Search for the cell housing the specified text and yield its (X, Y) center coordinate. 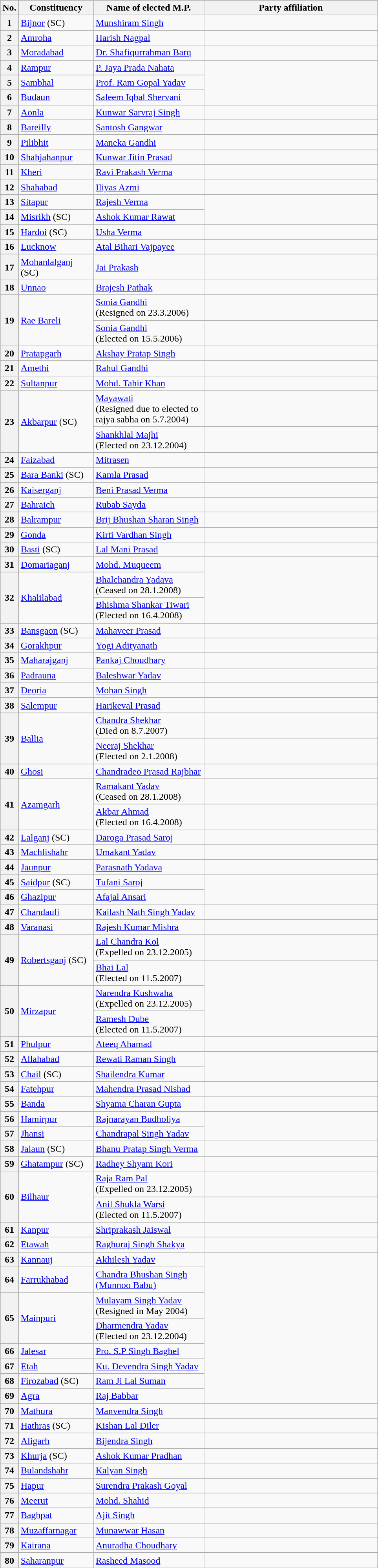
Mainpuri (56, 1318)
42 (9, 837)
Hapur (56, 1486)
Sonia Gandhi(Resigned on 23.3.2006) (148, 308)
36 (9, 675)
55 (9, 1104)
Brij Bhushan Sharan Singh (148, 520)
Saharanpur (56, 1560)
Lal Chandra Kol(Expelled on 23.12.2005) (148, 947)
Chail (SC) (56, 1074)
59 (9, 1164)
Ku. Devendra Singh Yadav (148, 1366)
Bijnor (SC) (56, 23)
Padrauna (56, 675)
Akbarpur (SC) (56, 422)
Chandrapal Singh Yadav (148, 1134)
Brajesh Pathak (148, 287)
Kunwar Sarvraj Singh (148, 112)
Bhai Lal(Elected on 11.5.2007) (148, 973)
Afajal Ansari (148, 897)
Lucknow (56, 247)
21 (9, 368)
Constituency (56, 8)
Banda (56, 1104)
Santosh Gangwar (148, 127)
Dharmendra Yadav(Elected on 23.12.2004) (148, 1331)
Kairana (56, 1545)
27 (9, 505)
69 (9, 1396)
Mayawati(Resigned due to elected to rajya sabha on 5.7.2004) (148, 409)
Kanpur (56, 1230)
Neeraj Shekhar(Elected on 2.1.2008) (148, 751)
57 (9, 1134)
62 (9, 1245)
66 (9, 1351)
Saleem Iqbal Shervani (148, 97)
Domariaganj (56, 565)
P. Jaya Prada Nahata (148, 68)
43 (9, 852)
32 (9, 598)
39 (9, 738)
71 (9, 1426)
23 (9, 422)
47 (9, 912)
Mohd. Shahid (148, 1500)
Raja Ram Pal(Expelled on 23.12.2005) (148, 1184)
Bilhaur (56, 1197)
Pratapgarh (56, 353)
Machlishahr (56, 852)
Raj Babbar (148, 1396)
Ballia (56, 738)
Rae Bareli (56, 320)
63 (9, 1259)
24 (9, 460)
Moradabad (56, 53)
Manvendra Singh (148, 1411)
Baleshwar Yadav (148, 675)
26 (9, 490)
Muzaffarnagar (56, 1530)
Bijendra Singh (148, 1441)
56 (9, 1119)
Lal Mani Prasad (148, 550)
35 (9, 660)
64 (9, 1280)
12 (9, 187)
Kishan Lal Diler (148, 1426)
Shriprakash Jaiswal (148, 1230)
Jaunpur (56, 867)
Misrikh (SC) (56, 217)
Aligarh (56, 1441)
Hathras (SC) (56, 1426)
Faizabad (56, 460)
1 (9, 23)
Bahraich (56, 505)
19 (9, 320)
Maharajganj (56, 660)
34 (9, 645)
Akbar Ahmad(Elected on 16.4.2008) (148, 817)
7 (9, 112)
Sultanpur (56, 383)
Mirzapur (56, 1011)
73 (9, 1456)
Lalganj (SC) (56, 837)
Jai Prakash (148, 267)
Munshiram Singh (148, 23)
Kalyan Singh (148, 1471)
70 (9, 1411)
Chandauli (56, 912)
Mohan Singh (148, 690)
Dr. Shafiqurrahman Barq (148, 53)
Umakant Yadav (148, 852)
Meerut (56, 1500)
41 (9, 804)
Tufani Saroj (148, 882)
Deoria (56, 690)
Salempur (56, 705)
Party affiliation (290, 8)
4 (9, 68)
Jhansi (56, 1134)
Harikeval Prasad (148, 705)
Robertsganj (SC) (56, 960)
Bara Banki (SC) (56, 475)
Ajit Singh (148, 1515)
Kheri (56, 172)
Kirti Vardhan Singh (148, 535)
48 (9, 927)
74 (9, 1471)
78 (9, 1530)
Anuradha Choudhary (148, 1545)
10 (9, 157)
Azamgarh (56, 804)
58 (9, 1149)
Prof. Ram Gopal Yadav (148, 82)
17 (9, 267)
Akhilesh Yadav (148, 1259)
65 (9, 1318)
Rasheed Masood (148, 1560)
Sitapur (56, 202)
Bhishma Shankar Tiwari(Elected on 16.4.2008) (148, 610)
68 (9, 1381)
Balrampur (56, 520)
Ashok Kumar Pradhan (148, 1456)
Ramesh Dube(Elected on 11.5.2007) (148, 1024)
79 (9, 1545)
Amroha (56, 38)
5 (9, 82)
Etah (56, 1366)
13 (9, 202)
53 (9, 1074)
Chandra Shekhar(Died on 8.7.2007) (148, 726)
Narendra Kushwaha(Expelled on 23.12.2005) (148, 998)
Aonla (56, 112)
31 (9, 565)
Mohd. Muqueem (148, 565)
Ateeq Ahamad (148, 1044)
Phulpur (56, 1044)
Mathura (56, 1411)
Ashok Kumar Rawat (148, 217)
Rajnarayan Budholiya (148, 1119)
Rubab Sayda (148, 505)
29 (9, 535)
Varanasi (56, 927)
Harish Nagpal (148, 38)
Anil Shukla Warsi(Elected on 11.5.2007) (148, 1209)
30 (9, 550)
Khurja (SC) (56, 1456)
50 (9, 1011)
Parasnath Yadava (148, 867)
Rajesh Kumar Mishra (148, 927)
Pro. S.P Singh Baghel (148, 1351)
Name of elected M.P. (148, 8)
45 (9, 882)
61 (9, 1230)
Maneka Gandhi (148, 142)
Baghpat (56, 1515)
14 (9, 217)
Daroga Prasad Saroj (148, 837)
54 (9, 1089)
Rampur (56, 68)
Bulandshahr (56, 1471)
20 (9, 353)
Chandradeo Prasad Rajbhar (148, 771)
15 (9, 232)
Gonda (56, 535)
Ravi Prakash Verma (148, 172)
37 (9, 690)
Shyama Charan Gupta (148, 1104)
33 (9, 630)
Allahabad (56, 1059)
Surendra Prakash Goyal (148, 1486)
Radhey Shyam Kori (148, 1164)
Mahaveer Prasad (148, 630)
Kannauj (56, 1259)
25 (9, 475)
Sambhal (56, 82)
18 (9, 287)
72 (9, 1441)
Ram Ji Lal Suman (148, 1381)
76 (9, 1500)
Mohanlalganj (SC) (56, 267)
Chandra Bhushan Singh (Munnoo Babu) (148, 1280)
Firozabad (SC) (56, 1381)
Usha Verma (148, 232)
Iliyas Azmi (148, 187)
Munawwar Hasan (148, 1530)
Beni Prasad Verma (148, 490)
11 (9, 172)
Sonia Gandhi(Elected on 15.5.2006) (148, 333)
Jalesar (56, 1351)
16 (9, 247)
52 (9, 1059)
Kamla Prasad (148, 475)
80 (9, 1560)
6 (9, 97)
22 (9, 383)
9 (9, 142)
Kunwar Jitin Prasad (148, 157)
Mahendra Prasad Nishad (148, 1089)
3 (9, 53)
Bhanu Pratap Singh Verma (148, 1149)
Shahjahanpur (56, 157)
Ghosi (56, 771)
49 (9, 960)
Jalaun (SC) (56, 1149)
Rajesh Verma (148, 202)
Bansgaon (SC) (56, 630)
Hardoi (SC) (56, 232)
Saidpur (SC) (56, 882)
Gorakhpur (56, 645)
Khalilabad (56, 598)
2 (9, 38)
Raghuraj Singh Shakya (148, 1245)
38 (9, 705)
Agra (56, 1396)
44 (9, 867)
Pilibhit (56, 142)
8 (9, 127)
Rewati Raman Singh (148, 1059)
40 (9, 771)
Akshay Pratap Singh (148, 353)
Rahul Gandhi (148, 368)
Atal Bihari Vajpayee (148, 247)
77 (9, 1515)
Etawah (56, 1245)
Yogi Adityanath (148, 645)
Ramakant Yadav(Ceased on 28.1.2008) (148, 791)
Hamirpur (56, 1119)
46 (9, 897)
Basti (SC) (56, 550)
51 (9, 1044)
Shankhlal Majhi(Elected on 23.12.2004) (148, 440)
60 (9, 1197)
75 (9, 1486)
Mohd. Tahir Khan (148, 383)
Mulayam Singh Yadav(Resigned in May 2004) (148, 1305)
Shahabad (56, 187)
Kaiserganj (56, 490)
Fatehpur (56, 1089)
Pankaj Choudhary (148, 660)
Farrukhabad (56, 1280)
No. (9, 8)
Mitrasen (148, 460)
Bhalchandra Yadava(Ceased on 28.1.2008) (148, 585)
Ghatampur (SC) (56, 1164)
Unnao (56, 287)
Amethi (56, 368)
Budaun (56, 97)
Bareilly (56, 127)
Shailendra Kumar (148, 1074)
28 (9, 520)
67 (9, 1366)
Kailash Nath Singh Yadav (148, 912)
Ghazipur (56, 897)
